Return [X, Y] of the center of cell containing provided text 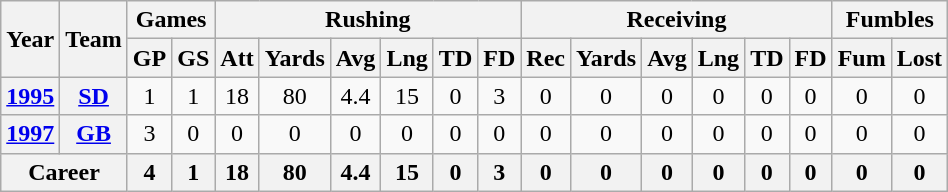
Year [30, 39]
4 [149, 172]
Team [94, 39]
Rushing [368, 20]
Fumbles [890, 20]
GP [149, 58]
Receiving [676, 20]
1995 [30, 96]
Career [64, 172]
Lost [919, 58]
SD [94, 96]
GB [94, 134]
Rec [546, 58]
Games [170, 20]
Att [237, 58]
GS [194, 58]
1997 [30, 134]
Fum [862, 58]
